Detect which cell encompasses the target text, then output its [X, Y] center coordinate. 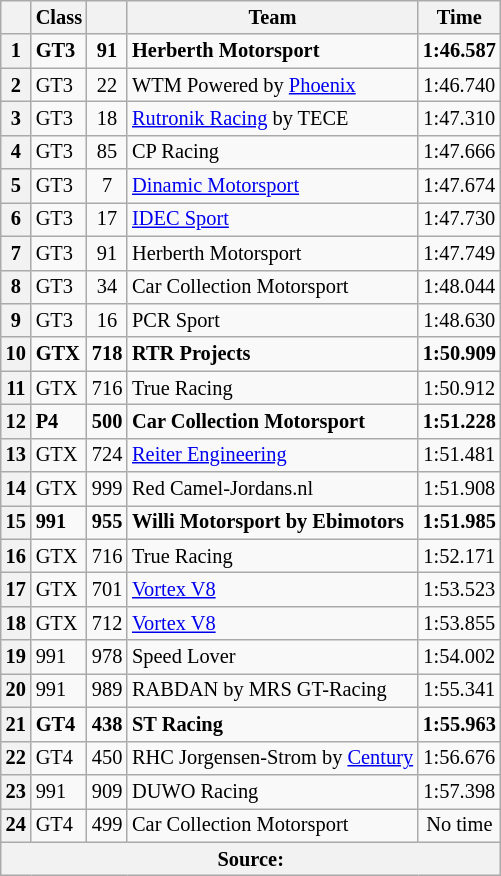
WTM Powered by Phoenix [272, 85]
1:51.908 [460, 489]
999 [107, 489]
6 [16, 219]
Rutronik Racing by TECE [272, 118]
RHC Jorgensen-Strom by Century [272, 758]
No time [460, 825]
11 [16, 388]
19 [16, 657]
9 [16, 320]
1:55.341 [460, 690]
438 [107, 724]
724 [107, 455]
1:50.912 [460, 388]
ST Racing [272, 724]
712 [107, 623]
1:57.398 [460, 791]
1:48.630 [460, 320]
1:51.228 [460, 421]
1:46.740 [460, 85]
1:55.963 [460, 724]
500 [107, 421]
1 [16, 51]
14 [16, 489]
Reiter Engineering [272, 455]
13 [16, 455]
1:51.985 [460, 522]
955 [107, 522]
DUWO Racing [272, 791]
1:48.044 [460, 287]
20 [16, 690]
1:47.749 [460, 253]
718 [107, 354]
1:46.587 [460, 51]
24 [16, 825]
CP Racing [272, 152]
P4 [59, 421]
4 [16, 152]
1:47.674 [460, 186]
15 [16, 522]
Willi Motorsport by Ebimotors [272, 522]
2 [16, 85]
8 [16, 287]
Time [460, 17]
1:52.171 [460, 556]
701 [107, 589]
3 [16, 118]
PCR Sport [272, 320]
21 [16, 724]
909 [107, 791]
RABDAN by MRS GT-Racing [272, 690]
Team [272, 17]
989 [107, 690]
1:50.909 [460, 354]
1:56.676 [460, 758]
Speed Lover [272, 657]
IDEC Sport [272, 219]
1:47.730 [460, 219]
1:53.855 [460, 623]
1:51.481 [460, 455]
978 [107, 657]
1:47.666 [460, 152]
12 [16, 421]
1:53.523 [460, 589]
Dinamic Motorsport [272, 186]
1:47.310 [460, 118]
450 [107, 758]
Source: [251, 859]
34 [107, 287]
23 [16, 791]
10 [16, 354]
RTR Projects [272, 354]
Class [59, 17]
Red Camel-Jordans.nl [272, 489]
499 [107, 825]
5 [16, 186]
85 [107, 152]
1:54.002 [460, 657]
